From the cell containing the given text, extract its center point as (X, Y) coordinate. 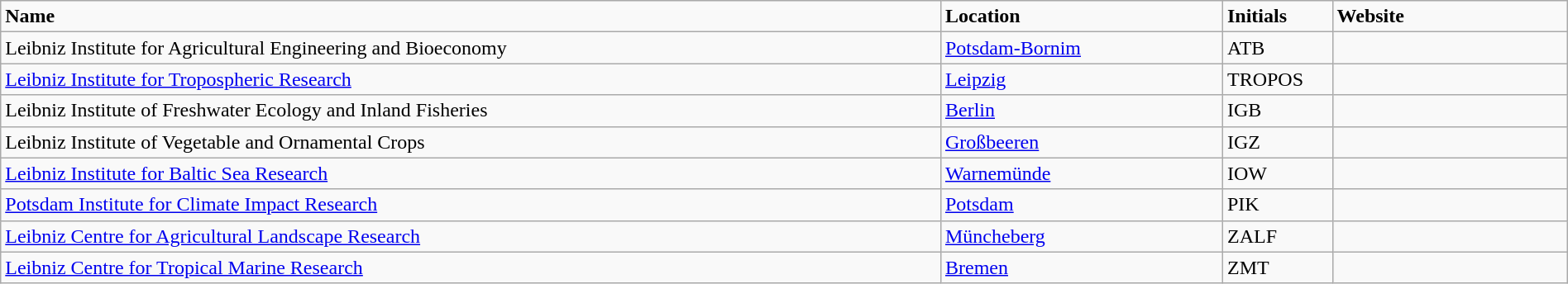
Müncheberg (1082, 236)
Potsdam (1082, 205)
Leipzig (1082, 79)
Potsdam-Bornim (1082, 48)
Location (1082, 17)
Berlin (1082, 111)
Leibniz Centre for Agricultural Landscape Research (471, 236)
TROPOS (1277, 79)
Warnemünde (1082, 173)
Leibniz Institute of Vegetable and Ornamental Crops (471, 142)
ATB (1277, 48)
Bremen (1082, 267)
Leibniz Institute for Tropospheric Research (471, 79)
IGZ (1277, 142)
Name (471, 17)
ZALF (1277, 236)
IOW (1277, 173)
Leibniz Institute for Agricultural Engineering and Bioeconomy (471, 48)
Initials (1277, 17)
Website (1450, 17)
ZMT (1277, 267)
PIK (1277, 205)
Leibniz Institute of Freshwater Ecology and Inland Fisheries (471, 111)
Leibniz Centre for Tropical Marine Research (471, 267)
Leibniz Institute for Baltic Sea Research (471, 173)
IGB (1277, 111)
Großbeeren (1082, 142)
Potsdam Institute for Climate Impact Research (471, 205)
